Return [X, Y] of the center of cell containing provided text 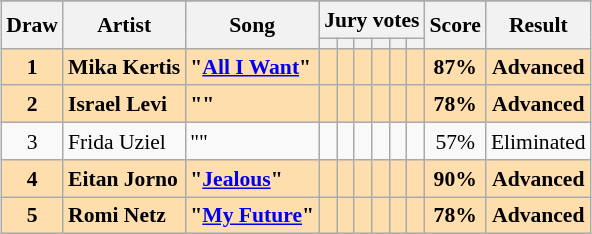
90% [456, 178]
Romi Netz [124, 216]
Eliminated [538, 142]
4 [32, 178]
Artist [124, 24]
Result [538, 24]
Israel Levi [124, 104]
1 [32, 66]
Frida Uziel [124, 142]
"All I Want" [252, 66]
"My Future" [252, 216]
Score [456, 24]
Draw [32, 24]
Song [252, 24]
Mika Kertis [124, 66]
5 [32, 216]
57% [456, 142]
3 [32, 142]
2 [32, 104]
"Jealous" [252, 178]
87% [456, 66]
Eitan Jorno [124, 178]
Jury votes [372, 20]
